Pinpoint the cell where the given text exists, returning its (X, Y) midpoint coordinate. 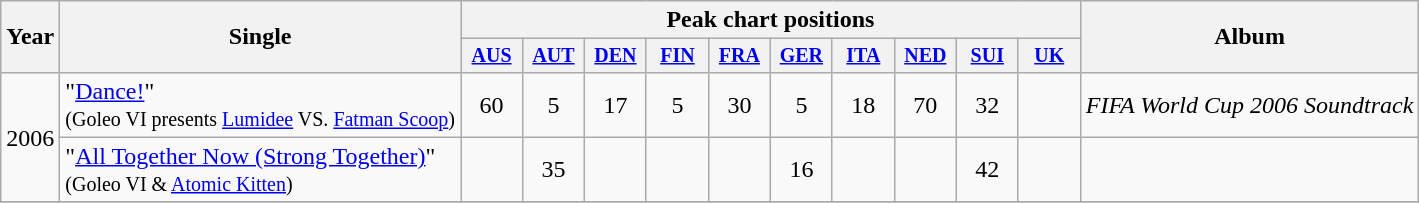
Album (1250, 37)
GER (801, 56)
FIFA World Cup 2006 Soundtrack (1250, 104)
16 (801, 170)
FIN (677, 56)
NED (925, 56)
35 (554, 170)
2006 (30, 137)
"All Together Now (Strong Together)" (Goleo VI & Atomic Kitten) (260, 170)
SUI (987, 56)
UK (1049, 56)
ITA (863, 56)
"Dance!" (Goleo VI presents Lumidee VS. Fatman Scoop) (260, 104)
Single (260, 37)
32 (987, 104)
70 (925, 104)
FRA (739, 56)
42 (987, 170)
Peak chart positions (771, 20)
60 (492, 104)
18 (863, 104)
DEN (615, 56)
17 (615, 104)
Year (30, 37)
AUT (554, 56)
AUS (492, 56)
30 (739, 104)
